Scan for the cell matching the given text and deliver its [x, y] coordinate at center. 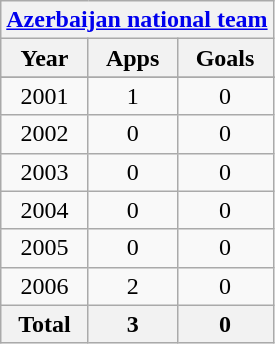
2004 [45, 210]
2005 [45, 248]
Azerbaijan national team [137, 20]
2001 [45, 96]
2003 [45, 172]
2006 [45, 286]
Goals [225, 58]
2002 [45, 134]
Year [45, 58]
Total [45, 324]
3 [132, 324]
Apps [132, 58]
1 [132, 96]
2 [132, 286]
